Find where the given text appears and provide that cell's center as (X, Y) coordinate. 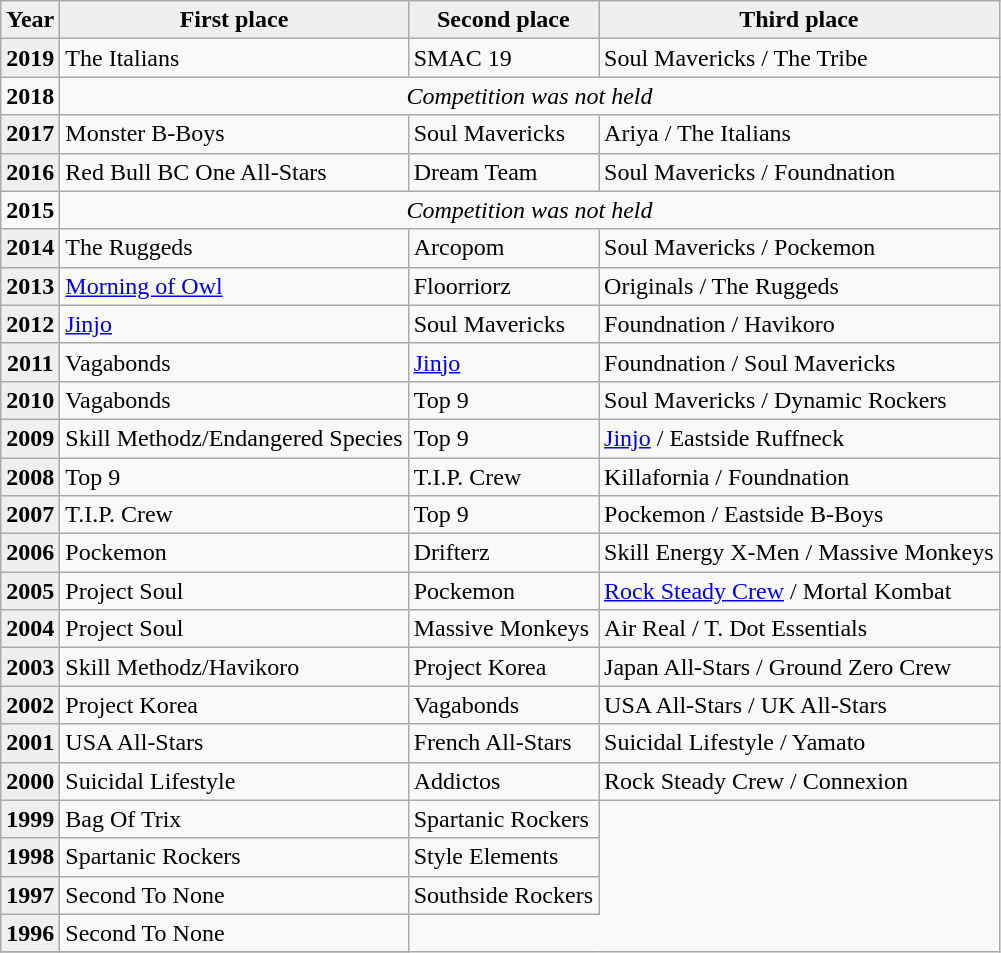
Third place (800, 20)
French All-Stars (503, 743)
Addictos (503, 781)
USA All-Stars (234, 743)
USA All-Stars / UK All-Stars (800, 705)
Soul Mavericks / Pockemon (800, 248)
2008 (30, 477)
2014 (30, 248)
2000 (30, 781)
Floorriorz (503, 286)
2017 (30, 134)
Suicidal Lifestyle (234, 781)
First place (234, 20)
2016 (30, 172)
Southside Rockers (503, 895)
2007 (30, 515)
The Italians (234, 58)
Arcopom (503, 248)
Second place (503, 20)
Rock Steady Crew / Connexion (800, 781)
Red Bull BC One All-Stars (234, 172)
SMAC 19 (503, 58)
2006 (30, 553)
2001 (30, 743)
2009 (30, 438)
Skill Methodz/Endangered Species (234, 438)
2013 (30, 286)
Foundnation / Soul Mavericks (800, 362)
Suicidal Lifestyle / Yamato (800, 743)
Massive Monkeys (503, 629)
Jinjo / Eastside Ruffneck (800, 438)
Skill Methodz/Havikoro (234, 667)
Bag Of Trix (234, 819)
Soul Mavericks / The Tribe (800, 58)
Air Real / T. Dot Essentials (800, 629)
2005 (30, 591)
Originals / The Ruggeds (800, 286)
Style Elements (503, 857)
2011 (30, 362)
2010 (30, 400)
1999 (30, 819)
2015 (30, 210)
Japan All-Stars / Ground Zero Crew (800, 667)
Year (30, 20)
2003 (30, 667)
2002 (30, 705)
Killafornia / Foundnation (800, 477)
Ariya / The Italians (800, 134)
1997 (30, 895)
2019 (30, 58)
2004 (30, 629)
2012 (30, 324)
1998 (30, 857)
Drifterz (503, 553)
Soul Mavericks / Foundnation (800, 172)
1996 (30, 933)
Dream Team (503, 172)
Skill Energy X-Men / Massive Monkeys (800, 553)
The Ruggeds (234, 248)
Morning of Owl (234, 286)
Rock Steady Crew / Mortal Kombat (800, 591)
Soul Mavericks / Dynamic Rockers (800, 400)
2018 (30, 96)
Foundnation / Havikoro (800, 324)
Pockemon / Eastside B-Boys (800, 515)
Monster B-Boys (234, 134)
